Return (X, Y) of the center of cell containing provided text 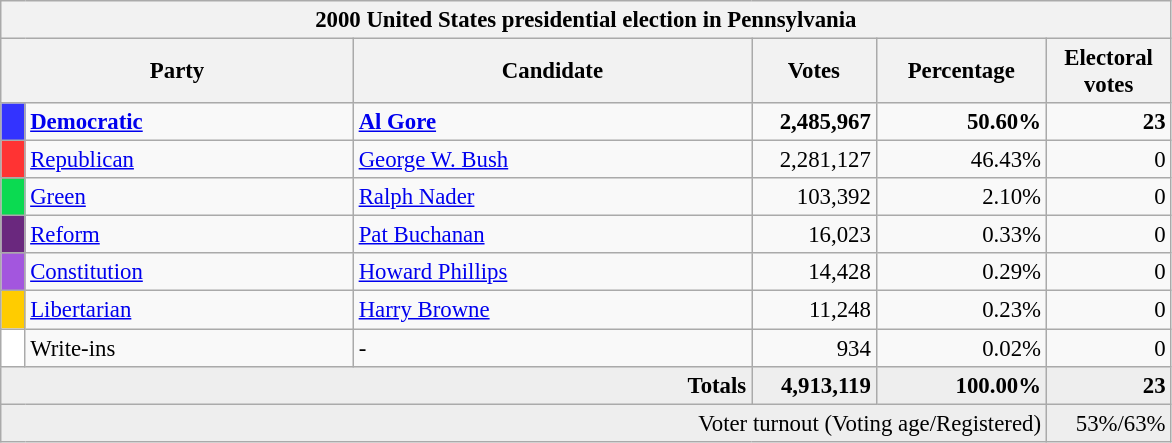
Reform (189, 235)
0.02% (961, 348)
0.23% (961, 310)
14,428 (814, 273)
Pat Buchanan (552, 235)
11,248 (814, 310)
0.29% (961, 273)
Percentage (961, 72)
Party (178, 72)
Totals (376, 385)
Libertarian (189, 310)
Constitution (189, 273)
103,392 (814, 197)
Candidate (552, 72)
2.10% (961, 197)
46.43% (961, 160)
Voter turnout (Voting age/Registered) (524, 423)
Ralph Nader (552, 197)
2,485,967 (814, 122)
Republican (189, 160)
Electoral votes (1108, 72)
- (552, 348)
2,281,127 (814, 160)
Harry Browne (552, 310)
Write-ins (189, 348)
50.60% (961, 122)
934 (814, 348)
Votes (814, 72)
100.00% (961, 385)
Al Gore (552, 122)
4,913,119 (814, 385)
Howard Phillips (552, 273)
George W. Bush (552, 160)
Democratic (189, 122)
2000 United States presidential election in Pennsylvania (586, 20)
Green (189, 197)
16,023 (814, 235)
0.33% (961, 235)
53%/63% (1108, 423)
